Find where the given text appears and provide that cell's center as [x, y] coordinate. 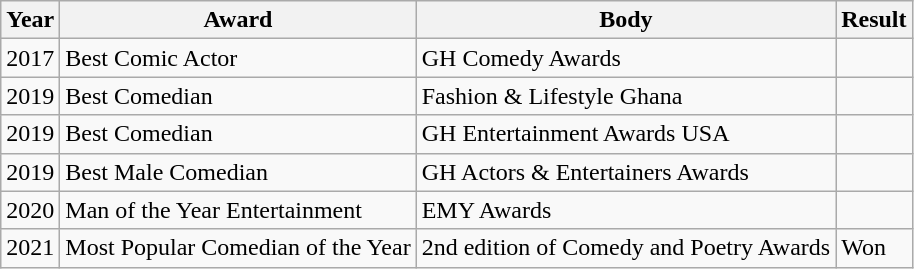
Most Popular Comedian of the Year [238, 248]
EMY Awards [626, 210]
Body [626, 20]
2021 [30, 248]
Fashion & Lifestyle Ghana [626, 96]
GH Comedy Awards [626, 58]
Year [30, 20]
Award [238, 20]
Won [874, 248]
Best Male Comedian [238, 172]
Best Comic Actor [238, 58]
Man of the Year Entertainment [238, 210]
2nd edition of Comedy and Poetry Awards [626, 248]
GH Entertainment Awards USA [626, 134]
Result [874, 20]
2017 [30, 58]
2020 [30, 210]
GH Actors & Entertainers Awards [626, 172]
